Return [X, Y] of the center of cell containing provided text 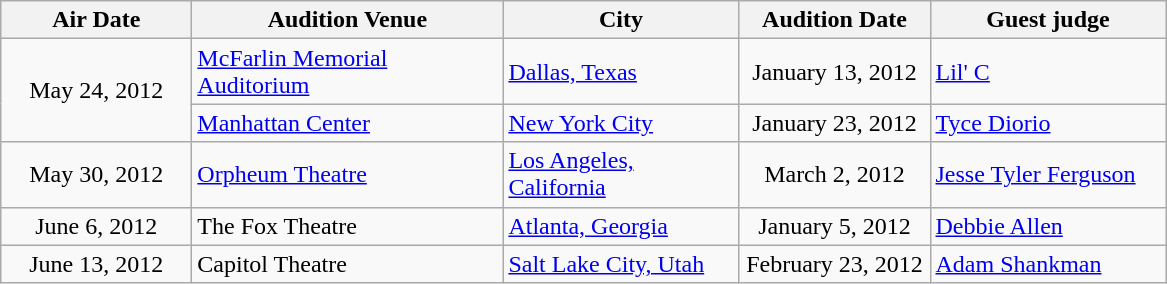
Jesse Tyler Ferguson [1048, 174]
The Fox Theatre [348, 226]
Dallas, Texas [621, 72]
Audition Venue [348, 20]
McFarlin Memorial Auditorium [348, 72]
New York City [621, 123]
City [621, 20]
Air Date [96, 20]
February 23, 2012 [834, 264]
Debbie Allen [1048, 226]
Atlanta, Georgia [621, 226]
Orpheum Theatre [348, 174]
June 6, 2012 [96, 226]
May 30, 2012 [96, 174]
Tyce Diorio [1048, 123]
Capitol Theatre [348, 264]
Salt Lake City, Utah [621, 264]
Los Angeles, California [621, 174]
January 5, 2012 [834, 226]
May 24, 2012 [96, 90]
Guest judge [1048, 20]
June 13, 2012 [96, 264]
Manhattan Center [348, 123]
Audition Date [834, 20]
January 13, 2012 [834, 72]
Lil' C [1048, 72]
March 2, 2012 [834, 174]
January 23, 2012 [834, 123]
Adam Shankman [1048, 264]
